Provide the (X, Y) coordinate of the cell's center where the given text is located.  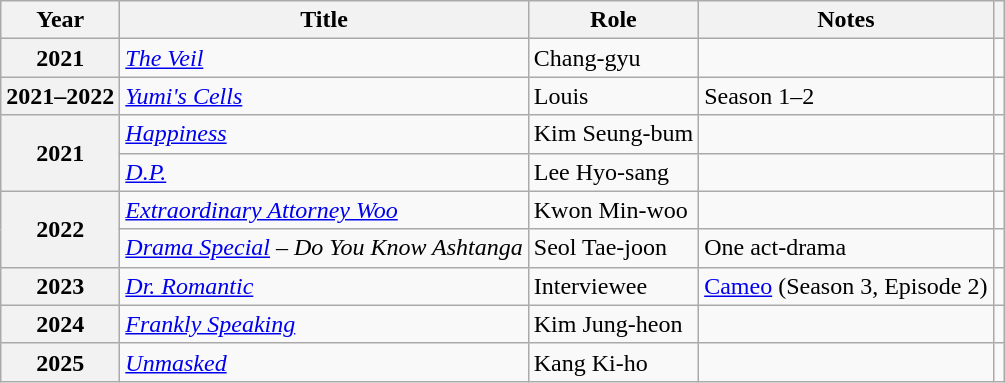
Kwon Min-woo (613, 210)
Happiness (324, 134)
2024 (60, 324)
Cameo (Season 3, Episode 2) (846, 286)
Louis (613, 96)
Seol Tae-joon (613, 248)
Drama Special – Do You Know Ashtanga (324, 248)
2023 (60, 286)
Season 1–2 (846, 96)
The Veil (324, 58)
Lee Hyo-sang (613, 172)
Unmasked (324, 362)
Title (324, 20)
Kang Ki-ho (613, 362)
Role (613, 20)
2025 (60, 362)
Kim Seung-bum (613, 134)
Dr. Romantic (324, 286)
One act-drama (846, 248)
Notes (846, 20)
2021–2022 (60, 96)
2022 (60, 229)
Kim Jung-heon (613, 324)
Year (60, 20)
D.P. (324, 172)
Interviewee (613, 286)
Yumi's Cells (324, 96)
Chang-gyu (613, 58)
Frankly Speaking (324, 324)
Extraordinary Attorney Woo (324, 210)
